Pinpoint the cell where the given text exists, returning its [X, Y] midpoint coordinate. 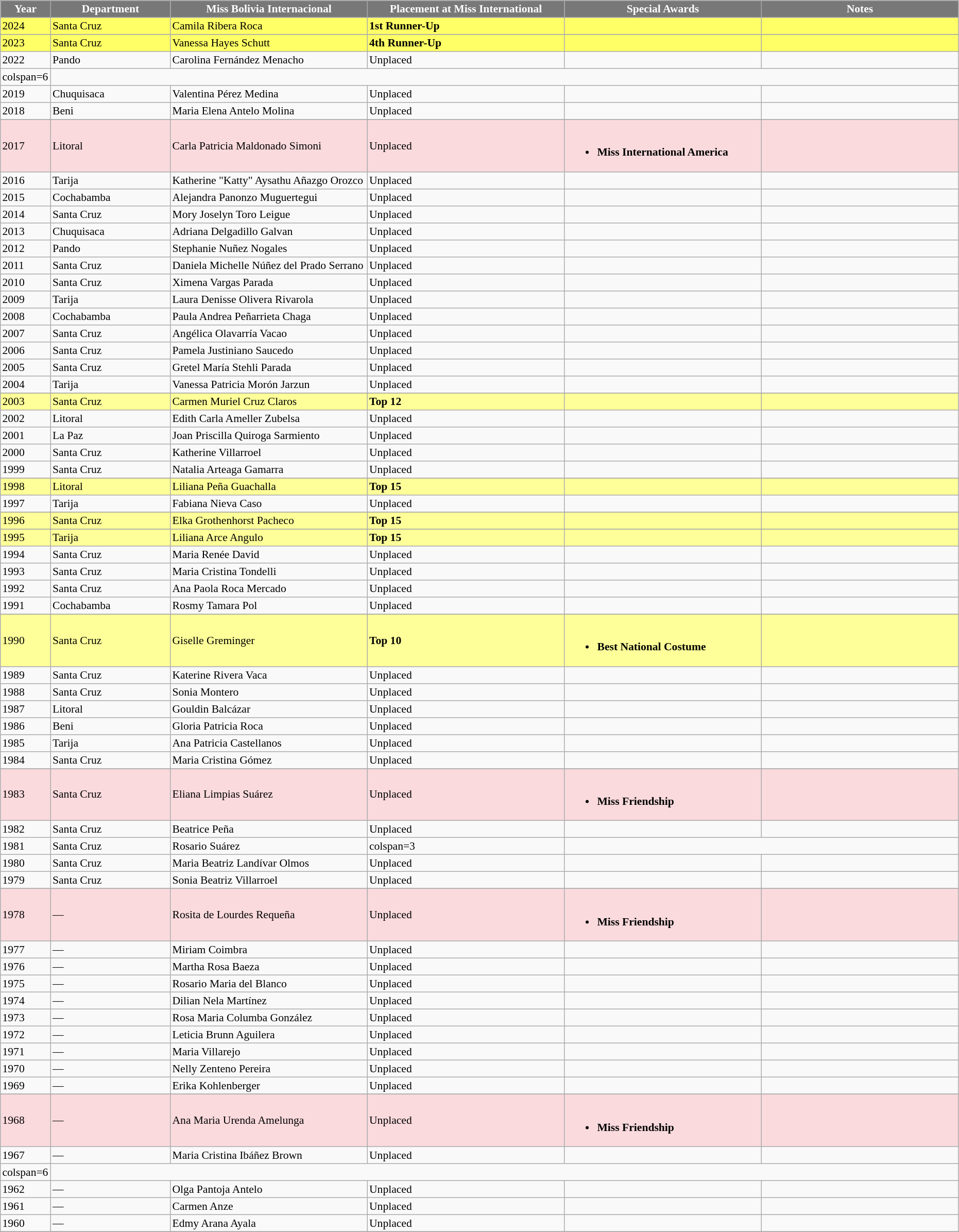
1978 [26, 915]
1994 [26, 554]
Ximena Vargas Parada [269, 282]
2012 [26, 248]
Carmen Anze [269, 1206]
1995 [26, 537]
Top 10 [466, 640]
1983 [26, 795]
1988 [26, 691]
Stephanie Nuñez Nogales [269, 248]
1962 [26, 1189]
Martha Rosa Baeza [269, 967]
Joan Priscilla Quiroga Sarmiento [269, 435]
2023 [26, 43]
1985 [26, 743]
colspan=3 [466, 846]
Pamela Justiniano Saucedo [269, 350]
2003 [26, 401]
2005 [26, 367]
Valentina Pérez Medina [269, 94]
4th Runner-Up [466, 43]
1967 [26, 1155]
2009 [26, 299]
1990 [26, 640]
1987 [26, 709]
2022 [26, 60]
2019 [26, 94]
2014 [26, 214]
1993 [26, 571]
Maria Cristina Ibáñez Brown [269, 1155]
Miss Bolivia Internacional [269, 9]
1999 [26, 469]
Vanessa Patricia Morón Jarzun [269, 384]
1972 [26, 1035]
1968 [26, 1120]
2002 [26, 418]
1982 [26, 830]
Placement at Miss International [466, 9]
Miriam Coimbra [269, 949]
Ana Patricia Castellanos [269, 743]
1979 [26, 880]
Carla Patricia Maldonado Simoni [269, 146]
Giselle Greminger [269, 640]
Laura Denisse Olivera Rivarola [269, 299]
Camila Ribera Roca [269, 26]
Paula Andrea Peñarrieta Chaga [269, 316]
Adriana Delgadillo Galvan [269, 231]
1992 [26, 588]
Olga Pantoja Antelo [269, 1189]
Angélica Olavarría Vacao [269, 333]
2006 [26, 350]
Eliana Limpias Suárez [269, 795]
Natalia Arteaga Gamarra [269, 469]
Leticia Brunn Aguilera [269, 1035]
Katherine Villarroel [269, 452]
Ana Maria Urenda Amelunga [269, 1120]
Rosita de Lourdes Requeña [269, 915]
Alejandra Panonzo Muguertegui [269, 197]
Department [110, 9]
Vanessa Hayes Schutt [269, 43]
2015 [26, 197]
Elka Grothenhorst Pacheco [269, 520]
1961 [26, 1206]
Dilian Nela Martínez [269, 1001]
2004 [26, 384]
2001 [26, 435]
2013 [26, 231]
Year [26, 9]
2010 [26, 282]
2018 [26, 111]
Beatrice Peña [269, 830]
Maria Villarejo [269, 1051]
1970 [26, 1069]
1973 [26, 1017]
Erika Kohlenberger [269, 1085]
Maria Cristina Gómez [269, 760]
1997 [26, 503]
Ana Paola Roca Mercado [269, 588]
Katherine "Katty" Aysathu Añazgo Orozco [269, 180]
1971 [26, 1051]
Edmy Arana Ayala [269, 1223]
1996 [26, 520]
1981 [26, 846]
Edith Carla Ameller Zubelsa [269, 418]
Maria Renée David [269, 554]
2007 [26, 333]
1974 [26, 1001]
La Paz [110, 435]
Rosmy Tamara Pol [269, 605]
2011 [26, 265]
Rosario Maria del Blanco [269, 983]
1998 [26, 486]
Carmen Muriel Cruz Claros [269, 401]
1975 [26, 983]
Gouldin Balcázar [269, 709]
1989 [26, 675]
Daniela Michelle Núñez del Prado Serrano [269, 265]
Gloria Patricia Roca [269, 725]
2017 [26, 146]
1977 [26, 949]
2000 [26, 452]
1984 [26, 760]
Notes [860, 9]
Gretel María Stehli Parada [269, 367]
Maria Elena Antelo Molina [269, 111]
1980 [26, 864]
Maria Cristina Tondelli [269, 571]
Carolina Fernández Menacho [269, 60]
2016 [26, 180]
Miss International America [663, 146]
Fabiana Nieva Caso [269, 503]
Sonia Beatriz Villarroel [269, 880]
Rosario Suárez [269, 846]
1969 [26, 1085]
Maria Beatriz Landívar Olmos [269, 864]
2008 [26, 316]
Liliana Peña Guachalla [269, 486]
2024 [26, 26]
1960 [26, 1223]
1986 [26, 725]
Nelly Zenteno Pereira [269, 1069]
Sonia Montero [269, 691]
Top 12 [466, 401]
1991 [26, 605]
1st Runner-Up [466, 26]
Mory Joselyn Toro Leigue [269, 214]
Rosa Maria Columba González [269, 1017]
Katerine Rivera Vaca [269, 675]
Best National Costume [663, 640]
Liliana Arce Angulo [269, 537]
Special Awards [663, 9]
1976 [26, 967]
